Identify which cell holds the provided text, then report its (x, y) central coordinate. 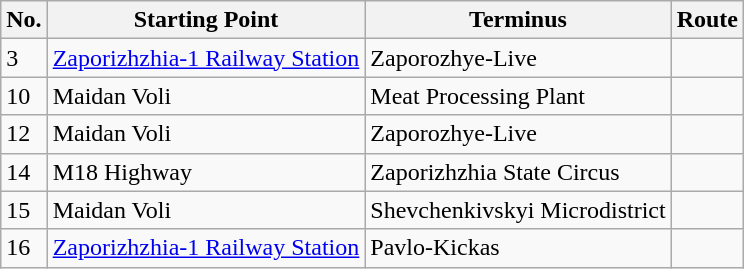
Meat Processing Plant (518, 96)
12 (24, 134)
14 (24, 172)
Pavlo-Kickas (518, 248)
Route (707, 20)
No. (24, 20)
15 (24, 210)
Starting Point (206, 20)
Terminus (518, 20)
Shevchenkivskyi Microdistrict (518, 210)
Zaporizhzhia State Circus (518, 172)
16 (24, 248)
3 (24, 58)
M18 Highway (206, 172)
10 (24, 96)
